Determine the (X, Y) coordinate at the center of the cell enclosing the given text.  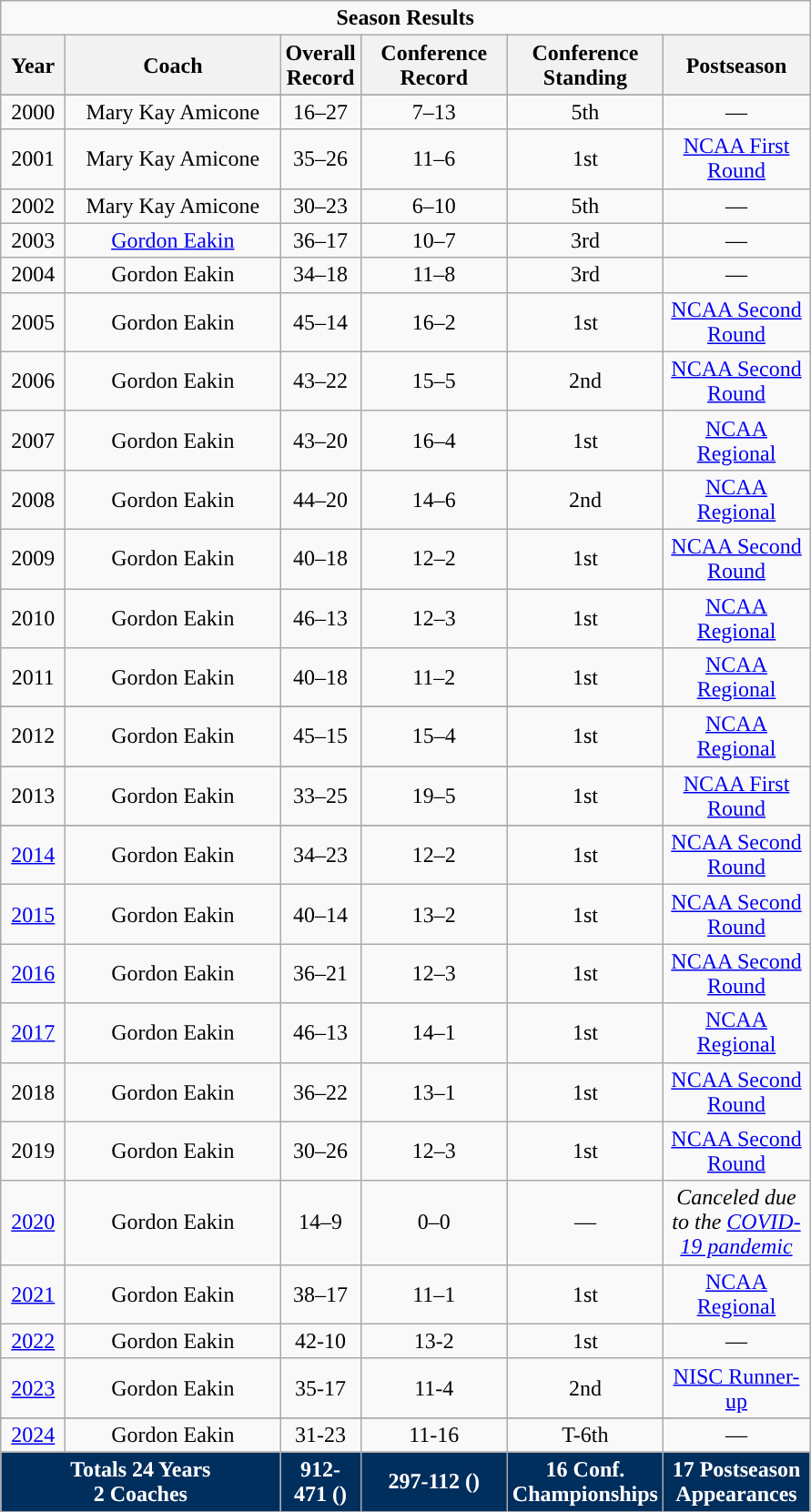
42-10 (320, 1341)
Conference Standing (584, 66)
2007 (33, 441)
Year (33, 66)
11–6 (433, 158)
11-16 (433, 1435)
Conference Record (433, 66)
35–26 (320, 158)
297-112 () (433, 1482)
11-4 (433, 1387)
45–15 (320, 737)
Coach (173, 66)
2012 (33, 737)
0–0 (433, 1223)
34–23 (320, 856)
2011 (33, 677)
2018 (33, 1092)
16–4 (433, 441)
2023 (33, 1387)
7–13 (433, 112)
912-471 () (320, 1482)
NISC Runner-up (735, 1387)
2014 (33, 856)
14–9 (320, 1223)
36–17 (320, 240)
44–20 (320, 499)
2021 (33, 1294)
2024 (33, 1435)
2005 (33, 322)
11–2 (433, 677)
14–1 (433, 1032)
2008 (33, 499)
2019 (33, 1151)
Overall Record (320, 66)
36–22 (320, 1092)
16–27 (320, 112)
13–1 (433, 1092)
17 Postseason Appearances (735, 1482)
2006 (33, 381)
2002 (33, 206)
2016 (33, 974)
31-23 (320, 1435)
36–21 (320, 974)
2010 (33, 617)
2004 (33, 275)
Totals 24 Years 2 Coaches (140, 1482)
19–5 (433, 796)
30–26 (320, 1151)
2020 (33, 1223)
11–1 (433, 1294)
15–4 (433, 737)
Postseason (735, 66)
45–14 (320, 322)
2003 (33, 240)
Canceled due to the COVID-19 pandemic (735, 1223)
2009 (33, 559)
2015 (33, 914)
16–2 (433, 322)
10–7 (433, 240)
2013 (33, 796)
2017 (33, 1032)
14–6 (433, 499)
6–10 (433, 206)
15–5 (433, 381)
2001 (33, 158)
Season Results (406, 18)
11–8 (433, 275)
2000 (33, 112)
16 Conf. Championships (584, 1482)
33–25 (320, 796)
30–23 (320, 206)
13-2 (433, 1341)
43–22 (320, 381)
35-17 (320, 1387)
40–14 (320, 914)
38–17 (320, 1294)
34–18 (320, 275)
13–2 (433, 914)
T-6th (584, 1435)
2022 (33, 1341)
43–20 (320, 441)
